Return the [X, Y] coordinate for the center point of the cell that contains the specified text.  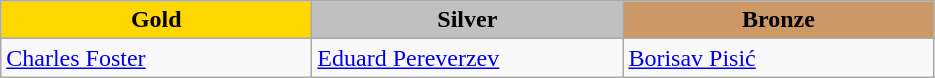
Charles Foster [156, 58]
Borisav Pisić [778, 58]
Gold [156, 20]
Eduard Pereverzev [468, 58]
Bronze [778, 20]
Silver [468, 20]
